Pinpoint the cell where the given text exists, returning its [x, y] midpoint coordinate. 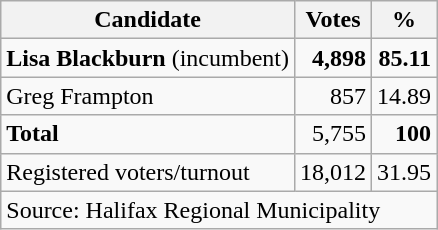
Registered voters/turnout [148, 172]
Source: Halifax Regional Municipality [219, 210]
% [404, 20]
18,012 [334, 172]
100 [404, 134]
5,755 [334, 134]
Candidate [148, 20]
Votes [334, 20]
31.95 [404, 172]
85.11 [404, 58]
857 [334, 96]
14.89 [404, 96]
Total [148, 134]
4,898 [334, 58]
Greg Frampton [148, 96]
Lisa Blackburn (incumbent) [148, 58]
